Pinpoint the cell where the given text exists, returning its [x, y] midpoint coordinate. 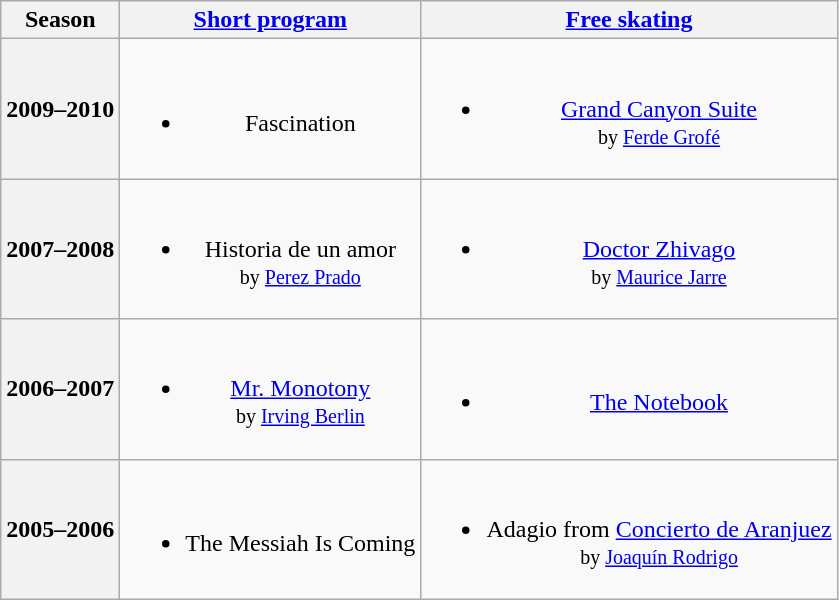
Season [60, 20]
Historia de un amor by Perez Prado [270, 249]
Short program [270, 20]
Doctor Zhivago by Maurice Jarre [629, 249]
2009–2010 [60, 109]
Mr. Monotony by Irving Berlin [270, 389]
The Notebook [629, 389]
2006–2007 [60, 389]
Free skating [629, 20]
Adagio from Concierto de Aranjuez by Joaquín Rodrigo [629, 529]
Grand Canyon Suite by Ferde Grofé [629, 109]
2007–2008 [60, 249]
2005–2006 [60, 529]
The Messiah Is Coming [270, 529]
Fascination [270, 109]
